Return [X, Y] of the center of cell containing provided text 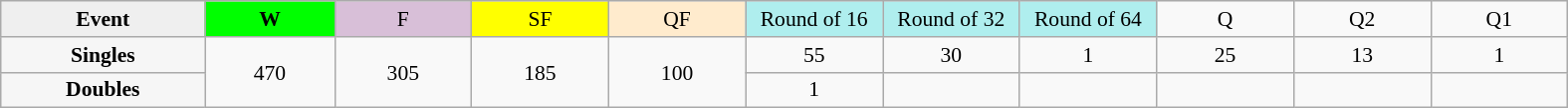
470 [270, 72]
100 [677, 72]
305 [403, 72]
185 [541, 72]
Round of 32 [951, 19]
Event [104, 19]
55 [814, 55]
Q2 [1362, 19]
Round of 64 [1088, 19]
Q1 [1499, 19]
Q [1226, 19]
W [270, 19]
QF [677, 19]
30 [951, 55]
SF [541, 19]
Round of 16 [814, 19]
13 [1362, 55]
F [403, 19]
Doubles [104, 90]
Singles [104, 55]
25 [1226, 55]
